Return the [X, Y] coordinate for the center point of the cell that contains the specified text.  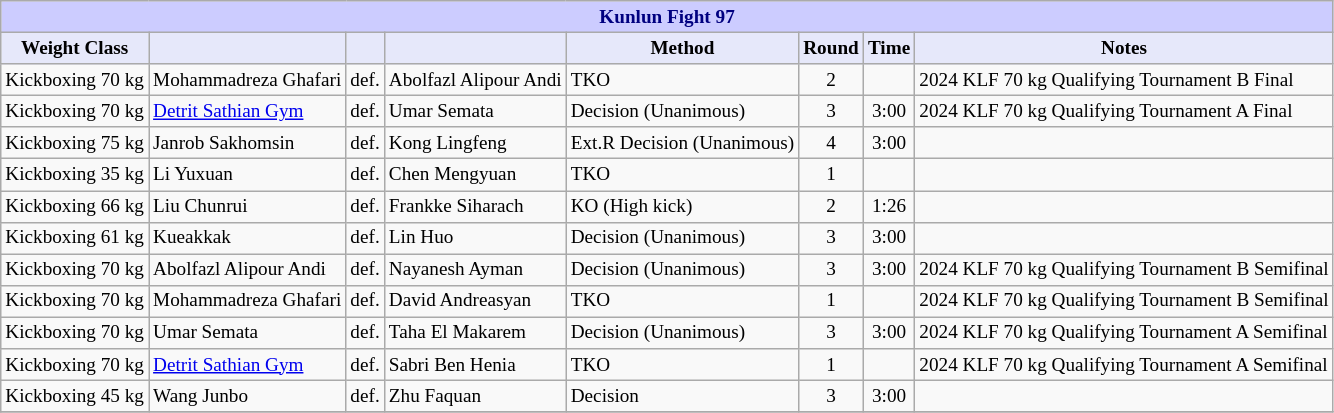
Chen Mengyuan [475, 175]
Time [888, 48]
Kunlun Fight 97 [668, 17]
Ext.R Decision (Unanimous) [682, 143]
2024 KLF 70 kg Qualifying Tournament B Final [1124, 80]
Li Yuxuan [248, 175]
2024 KLF 70 kg Qualifying Tournament A Final [1124, 111]
KO (High kick) [682, 206]
Kickboxing 66 kg [75, 206]
Method [682, 48]
Liu Chunrui [248, 206]
Frankke Siharach [475, 206]
Janrob Sakhomsin [248, 143]
David Andreasyan [475, 301]
Sabri Ben Henia [475, 365]
Taha El Makarem [475, 333]
Kickboxing 45 kg [75, 396]
Kickboxing 35 kg [75, 175]
Wang Junbo [248, 396]
Zhu Faquan [475, 396]
Weight Class [75, 48]
1:26 [888, 206]
Kickboxing 61 kg [75, 238]
Notes [1124, 48]
4 [832, 143]
Decision [682, 396]
Lin Huo [475, 238]
Kickboxing 75 kg [75, 143]
Kueakkak [248, 238]
Kong Lingfeng [475, 143]
Nayanesh Ayman [475, 270]
Round [832, 48]
